Detect which cell encompasses the target text, then output its (X, Y) center coordinate. 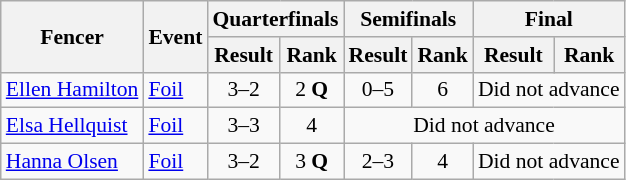
0–5 (378, 90)
6 (442, 90)
Quarterfinals (275, 19)
Ellen Hamilton (72, 90)
Event (175, 36)
Elsa Hellquist (72, 126)
2 Q (312, 90)
Hanna Olsen (72, 162)
Semifinals (408, 19)
2–3 (378, 162)
Final (549, 19)
3–3 (243, 126)
Fencer (72, 36)
3 Q (312, 162)
